Find where the given text appears and provide that cell's center as [x, y] coordinate. 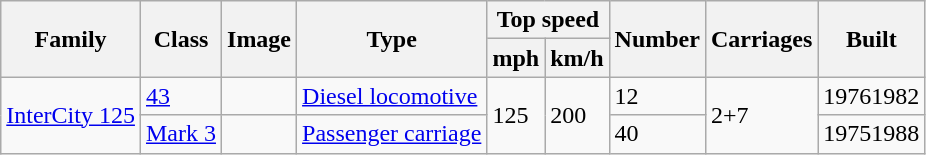
12 [657, 96]
Image [260, 39]
km/h [577, 58]
19751988 [872, 134]
Top speed [548, 20]
125 [516, 115]
43 [180, 96]
Passenger carriage [392, 134]
Number [657, 39]
Carriages [761, 39]
InterCity 125 [71, 115]
Built [872, 39]
2+7 [761, 115]
Diesel locomotive [392, 96]
Family [71, 39]
mph [516, 58]
Mark 3 [180, 134]
19761982 [872, 96]
Class [180, 39]
Type [392, 39]
200 [577, 115]
40 [657, 134]
